Determine the (x, y) coordinate at the center of the cell enclosing the given text.  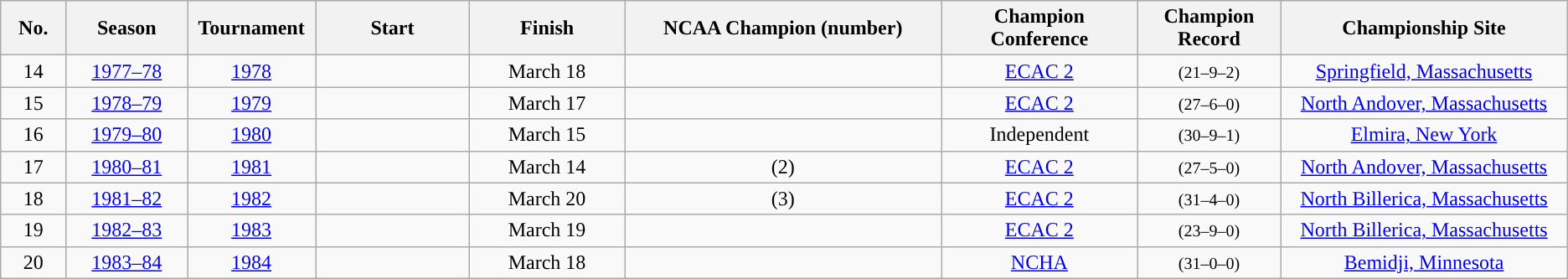
1978 (251, 71)
Championship Site (1424, 28)
(27–5–0) (1210, 167)
March 17 (546, 103)
1983 (251, 230)
18 (34, 199)
16 (34, 135)
NCHA (1039, 262)
1981–82 (127, 199)
Bemidji, Minnesota (1424, 262)
Tournament (251, 28)
19 (34, 230)
Start (392, 28)
March 15 (546, 135)
March 20 (546, 199)
(31–4–0) (1210, 199)
1980–81 (127, 167)
ChampionRecord (1210, 28)
1983–84 (127, 262)
1982–83 (127, 230)
1978–79 (127, 103)
(27–6–0) (1210, 103)
(23–9–0) (1210, 230)
Finish (546, 28)
15 (34, 103)
1981 (251, 167)
March 14 (546, 167)
1980 (251, 135)
1977–78 (127, 71)
14 (34, 71)
Springfield, Massachusetts (1424, 71)
Elmira, New York (1424, 135)
1984 (251, 262)
(21–9–2) (1210, 71)
(31–0–0) (1210, 262)
17 (34, 167)
Season (127, 28)
ChampionConference (1039, 28)
March 19 (546, 230)
NCAA Champion (number) (783, 28)
1982 (251, 199)
(3) (783, 199)
20 (34, 262)
No. (34, 28)
Independent (1039, 135)
(2) (783, 167)
(30–9–1) (1210, 135)
1979 (251, 103)
1979–80 (127, 135)
